Return the [X, Y] coordinate for the center point of the cell that contains the specified text.  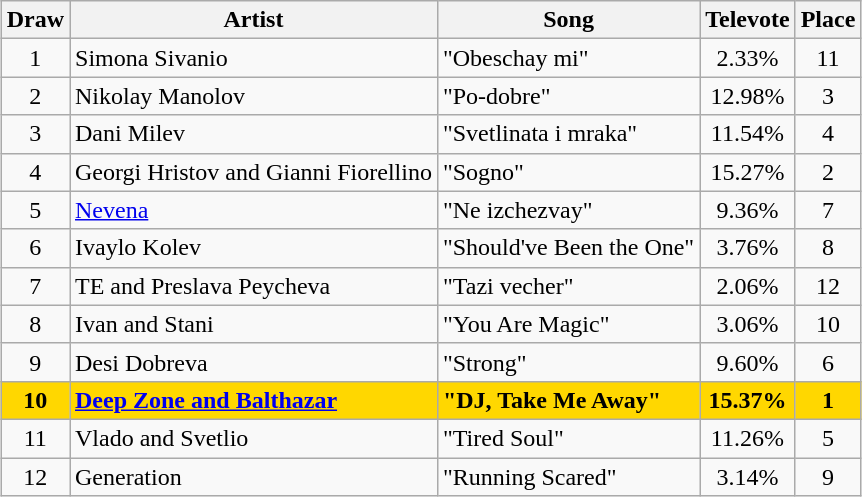
Ivan and Stani [254, 324]
9.60% [748, 362]
Desi Dobreva [254, 362]
"You Are Magic" [568, 324]
"DJ, Take Me Away" [568, 400]
3.06% [748, 324]
"Sogno" [568, 172]
Nevena [254, 210]
Simona Sivanio [254, 58]
15.37% [748, 400]
"Tazi vecher" [568, 286]
3.76% [748, 248]
"Svetlinata i mraka" [568, 134]
11.54% [748, 134]
Generation [254, 477]
"Ne izchezvay" [568, 210]
"Should've Been the One" [568, 248]
Artist [254, 20]
"Tired Soul" [568, 438]
Ivaylo Kolev [254, 248]
"Running Scared" [568, 477]
"Obeschay mi" [568, 58]
Song [568, 20]
15.27% [748, 172]
Deep Zone and Balthazar [254, 400]
12.98% [748, 96]
Place [828, 20]
"Strong" [568, 362]
Televote [748, 20]
Draw [35, 20]
9.36% [748, 210]
3.14% [748, 477]
Dani Milev [254, 134]
Nikolay Manolov [254, 96]
Vlado and Svetlio [254, 438]
2.33% [748, 58]
ТE and Preslava Peycheva [254, 286]
Georgi Hristov and Gianni Fiorellino [254, 172]
11.26% [748, 438]
2.06% [748, 286]
"Po-dobre" [568, 96]
